Return the [X, Y] coordinate for the center point of the cell that contains the specified text.  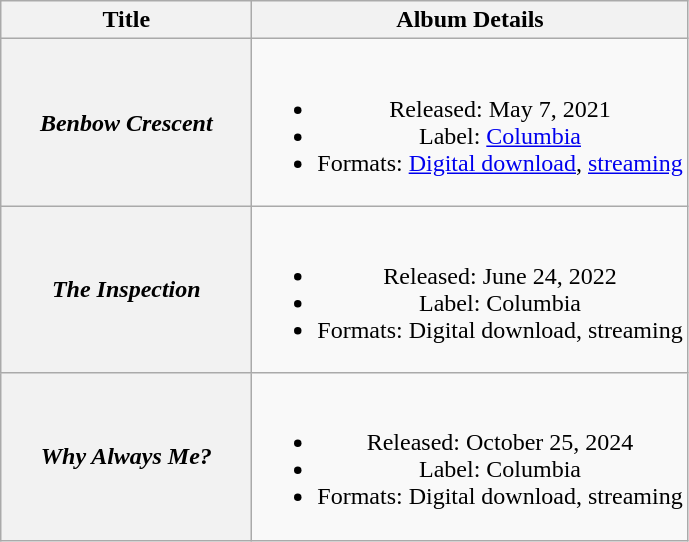
Why Always Me? [126, 456]
Released: October 25, 2024Label: ColumbiaFormats: Digital download, streaming [470, 456]
Released: May 7, 2021Label: ColumbiaFormats: Digital download, streaming [470, 122]
Released: June 24, 2022Label: ColumbiaFormats: Digital download, streaming [470, 290]
Title [126, 20]
The Inspection [126, 290]
Album Details [470, 20]
Benbow Crescent [126, 122]
